For the text-containing cell, return its midpoint in [X, Y] coordinate format. 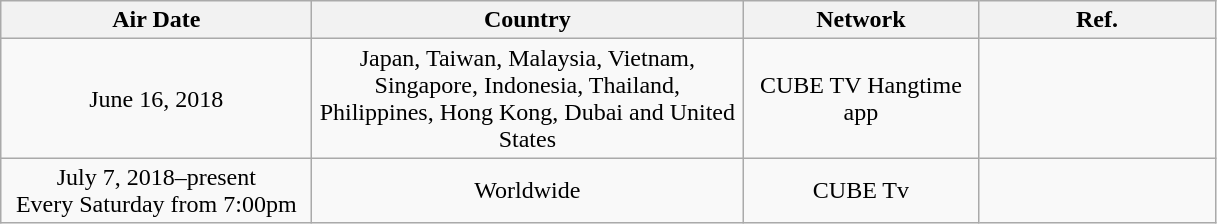
Worldwide [528, 190]
Japan, Taiwan, Malaysia, Vietnam, Singapore, Indonesia, Thailand, Philippines, Hong Kong, Dubai and United States [528, 98]
Country [528, 20]
CUBE TV Hangtime app [861, 98]
Ref. [1097, 20]
June 16, 2018 [156, 98]
Air Date [156, 20]
July 7, 2018–present Every Saturday from 7:00pm [156, 190]
CUBE Tv [861, 190]
Network [861, 20]
